Extract the [X, Y] coordinate from the center of the cell holding the provided text.  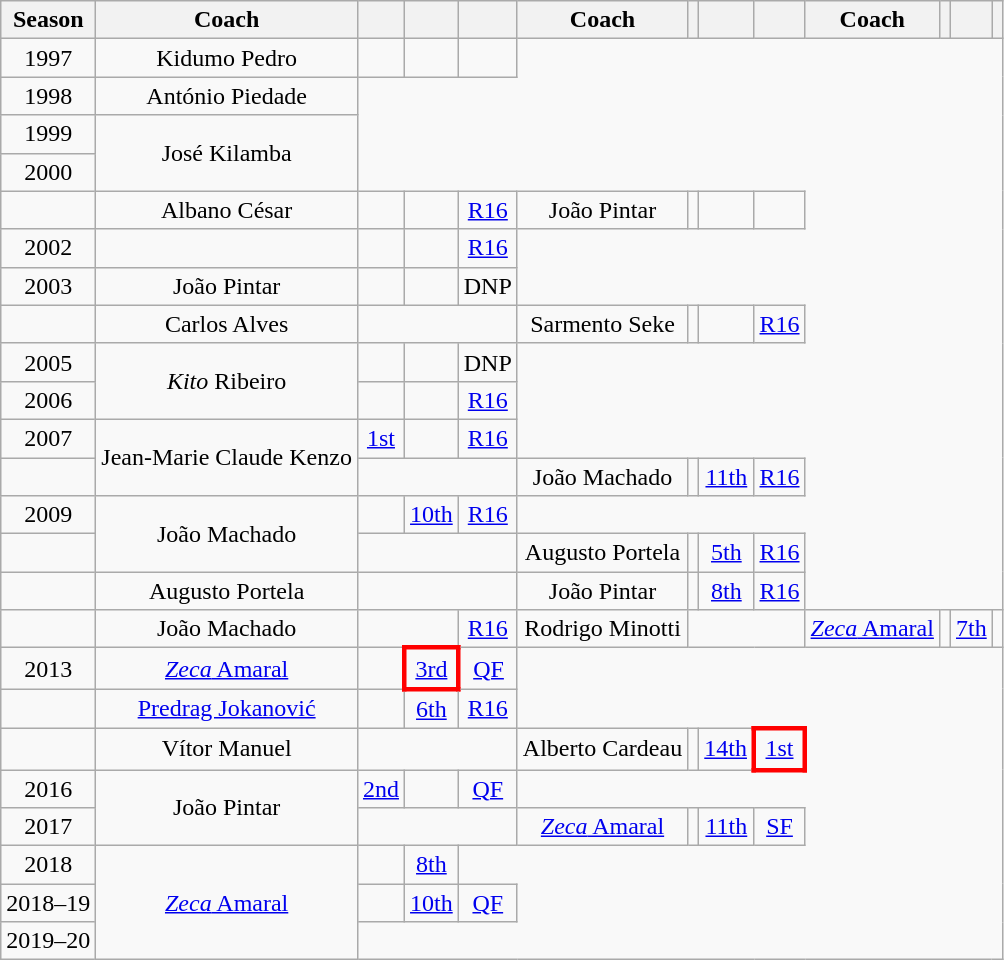
José Kilamba [227, 153]
2005 [48, 362]
Predrag Jokanović [227, 709]
2003 [48, 286]
3rd [432, 668]
2013 [48, 668]
2006 [48, 400]
2002 [48, 248]
Season [48, 20]
2016 [48, 789]
Albano César [227, 210]
2018–19 [48, 903]
2018 [48, 865]
6th [432, 709]
2000 [48, 172]
Kito Ribeiro [227, 381]
SF [780, 827]
António Piedade [227, 96]
Sarmento Seke [602, 324]
2017 [48, 827]
1999 [48, 134]
5th [726, 553]
Rodrigo Minotti [602, 629]
2019–20 [48, 941]
7th [971, 629]
1997 [48, 58]
Jean-Marie Claude Kenzo [227, 457]
14th [726, 748]
Alberto Cardeau [602, 748]
Carlos Alves [227, 324]
2007 [48, 438]
2009 [48, 515]
1998 [48, 96]
2nd [380, 789]
Vítor Manuel [227, 748]
Kidumo Pedro [227, 58]
